Identify which cell holds the provided text, then report its (X, Y) central coordinate. 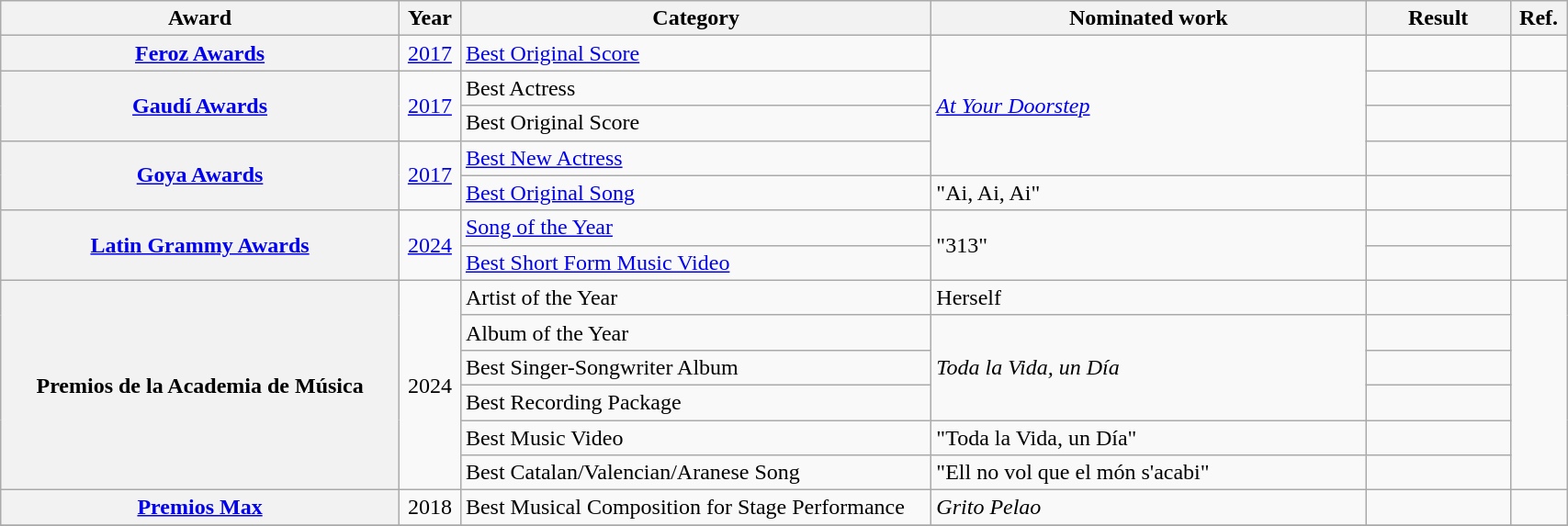
Result (1438, 18)
Artist of the Year (695, 297)
Nominated work (1148, 18)
Category (695, 18)
Gaudí Awards (200, 106)
Feroz Awards (200, 53)
Latin Grammy Awards (200, 245)
"Ell no vol que el món s'acabi" (1148, 473)
Award (200, 18)
Best Original Song (695, 193)
Goya Awards (200, 175)
Best Singer-Songwriter Album (695, 367)
2018 (430, 508)
"Ai, Ai, Ai" (1148, 193)
Best Actress (695, 88)
Best Recording Package (695, 402)
"313" (1148, 245)
Best Music Video (695, 438)
Best Catalan/Valencian/Aranese Song (695, 473)
Album of the Year (695, 332)
Best New Actress (695, 158)
Herself (1148, 297)
Premios Max (200, 508)
Premios de la Academia de Música (200, 385)
"Toda la Vida, un Día" (1148, 438)
Song of the Year (695, 228)
Best Musical Composition for Stage Performance (695, 508)
Toda la Vida, un Día (1148, 367)
Year (430, 18)
Grito Pelao (1148, 508)
At Your Doorstep (1148, 106)
Best Short Form Music Video (695, 263)
Ref. (1540, 18)
